From the cell containing the given text, extract its center point as (x, y) coordinate. 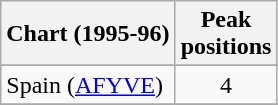
Peakpositions (226, 34)
Spain (AFYVE) (88, 85)
Chart (1995-96) (88, 34)
4 (226, 85)
